Find where the given text appears and provide that cell's center as (x, y) coordinate. 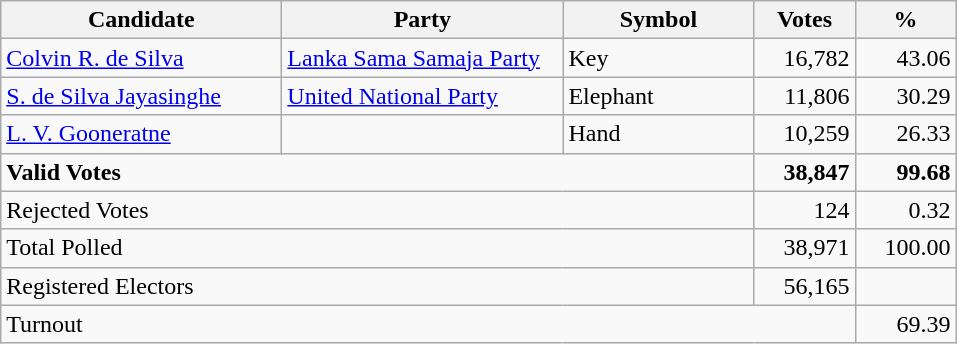
99.68 (906, 172)
L. V. Gooneratne (142, 134)
30.29 (906, 96)
Valid Votes (378, 172)
Symbol (658, 20)
Candidate (142, 20)
Elephant (658, 96)
38,847 (804, 172)
100.00 (906, 248)
Registered Electors (378, 286)
124 (804, 210)
38,971 (804, 248)
11,806 (804, 96)
Hand (658, 134)
10,259 (804, 134)
S. de Silva Jayasinghe (142, 96)
69.39 (906, 324)
Colvin R. de Silva (142, 58)
Turnout (428, 324)
Votes (804, 20)
% (906, 20)
26.33 (906, 134)
United National Party (422, 96)
Rejected Votes (378, 210)
56,165 (804, 286)
0.32 (906, 210)
Party (422, 20)
Lanka Sama Samaja Party (422, 58)
Key (658, 58)
16,782 (804, 58)
Total Polled (378, 248)
43.06 (906, 58)
